Scan for the cell matching the given text and deliver its [x, y] coordinate at center. 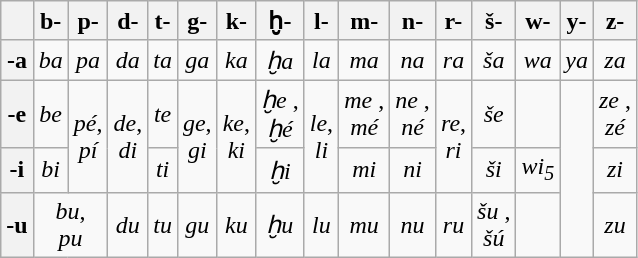
ḫi [280, 170]
la [321, 60]
tu [163, 224]
zi [614, 170]
l- [321, 21]
wi5 [538, 170]
ze ,zé [614, 114]
mi [364, 170]
pé,pí [88, 136]
n- [413, 21]
bi [50, 170]
m- [364, 21]
zu [614, 224]
p- [88, 21]
be [50, 114]
ni [413, 170]
ḫ- [280, 21]
pa [88, 60]
b- [50, 21]
t- [163, 21]
ne ,né [413, 114]
-a [17, 60]
gu [197, 224]
mu [364, 224]
du [128, 224]
ti [163, 170]
ta [163, 60]
bu,pu [70, 224]
ku [236, 224]
lu [321, 224]
de,di [128, 136]
-u [17, 224]
ge,gi [197, 136]
d- [128, 21]
ši [494, 170]
-i [17, 170]
w- [538, 21]
ya [577, 60]
wa [538, 60]
me ,mé [364, 114]
ka [236, 60]
ša [494, 60]
ga [197, 60]
za [614, 60]
re,ri [453, 136]
ḫe ,ḫé [280, 114]
ke,ki [236, 136]
te [163, 114]
ḫu [280, 224]
ḫa [280, 60]
nu [413, 224]
še [494, 114]
ru [453, 224]
ba [50, 60]
da [128, 60]
le,li [321, 136]
g- [197, 21]
šu ,šú [494, 224]
r- [453, 21]
ra [453, 60]
k- [236, 21]
y- [577, 21]
-e [17, 114]
na [413, 60]
š- [494, 21]
z- [614, 21]
ma [364, 60]
